For the text-containing cell, return its midpoint in (x, y) coordinate format. 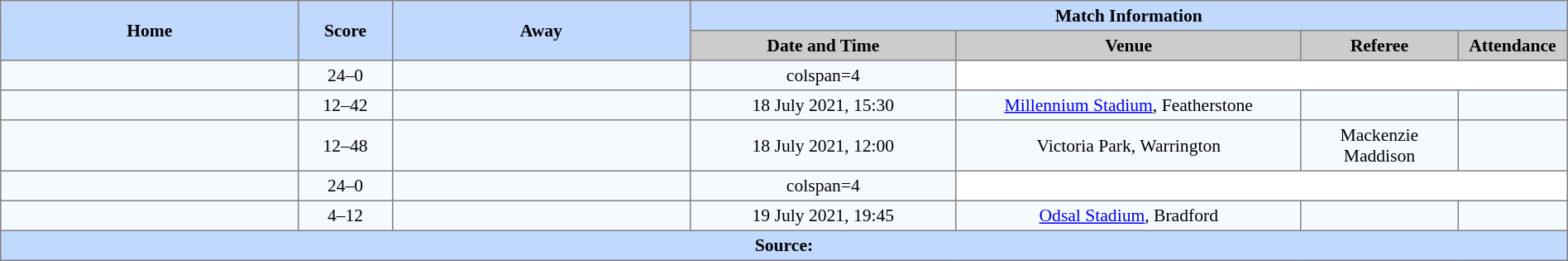
Millennium Stadium, Featherstone (1128, 105)
12–42 (346, 105)
Away (541, 31)
18 July 2021, 15:30 (823, 105)
19 July 2021, 19:45 (823, 215)
Referee (1379, 46)
4–12 (346, 215)
Mackenzie Maddison (1379, 146)
18 July 2021, 12:00 (823, 146)
Date and Time (823, 46)
12–48 (346, 146)
Victoria Park, Warrington (1128, 146)
Odsal Stadium, Bradford (1128, 215)
Attendance (1513, 46)
Score (346, 31)
Home (150, 31)
Source: (784, 245)
Venue (1128, 46)
Match Information (1128, 16)
